Find where the given text appears and provide that cell's center as (x, y) coordinate. 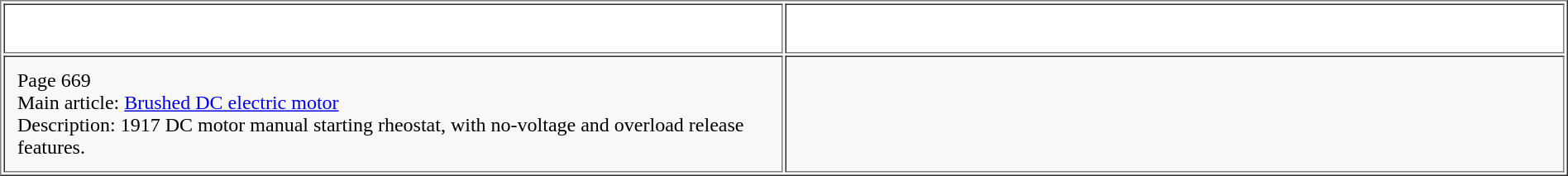
Page 669Main article: Brushed DC electric motorDescription: 1917 DC motor manual starting rheostat, with no-voltage and overload release features. (393, 114)
